Detect which cell encompasses the target text, then output its [X, Y] center coordinate. 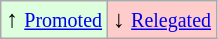
↑ Promoted [54, 20]
↓ Relegated [162, 20]
